Capture the cell that displays the provided text and extract its [x, y] central coordinate. 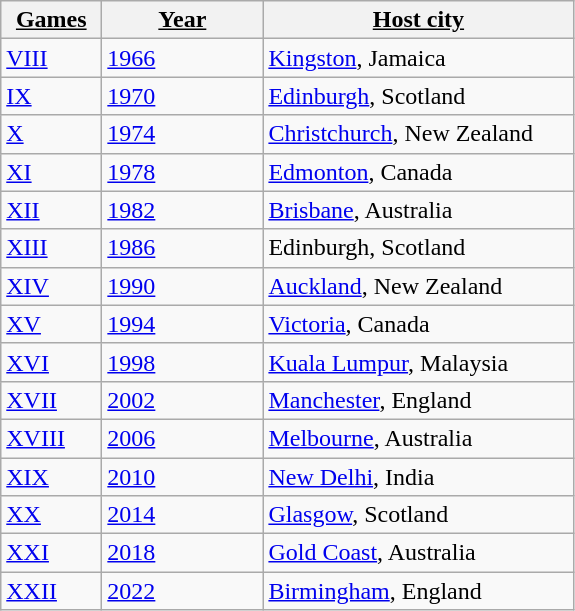
1978 [182, 172]
Glasgow, Scotland [418, 515]
1990 [182, 286]
2002 [182, 400]
1966 [182, 58]
Birmingham, England [418, 591]
Manchester, England [418, 400]
XXII [52, 591]
Brisbane, Australia [418, 210]
1994 [182, 324]
XX [52, 515]
2022 [182, 591]
Edmonton, Canada [418, 172]
Victoria, Canada [418, 324]
Gold Coast, Australia [418, 553]
2014 [182, 515]
XV [52, 324]
XXI [52, 553]
X [52, 134]
1986 [182, 248]
Auckland, New Zealand [418, 286]
XVII [52, 400]
1982 [182, 210]
XIV [52, 286]
Melbourne, Australia [418, 438]
2018 [182, 553]
XVIII [52, 438]
Games [52, 20]
1970 [182, 96]
Host city [418, 20]
2010 [182, 477]
XIII [52, 248]
XII [52, 210]
New Delhi, India [418, 477]
Kingston, Jamaica [418, 58]
IX [52, 96]
2006 [182, 438]
VIII [52, 58]
Christchurch, New Zealand [418, 134]
1974 [182, 134]
1998 [182, 362]
Year [182, 20]
XVI [52, 362]
XI [52, 172]
XIX [52, 477]
Kuala Lumpur, Malaysia [418, 362]
